Locate the cell with the specified text and output its [x, y] center coordinate. 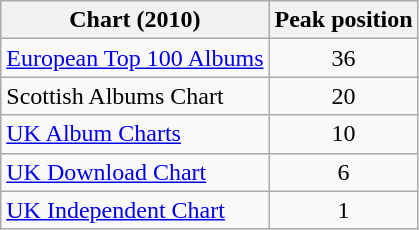
Chart (2010) [135, 20]
UK Album Charts [135, 134]
6 [344, 172]
Peak position [344, 20]
1 [344, 210]
Scottish Albums Chart [135, 96]
UK Download Chart [135, 172]
36 [344, 58]
UK Independent Chart [135, 210]
European Top 100 Albums [135, 58]
10 [344, 134]
20 [344, 96]
